From the cell containing the given text, extract its center point as (x, y) coordinate. 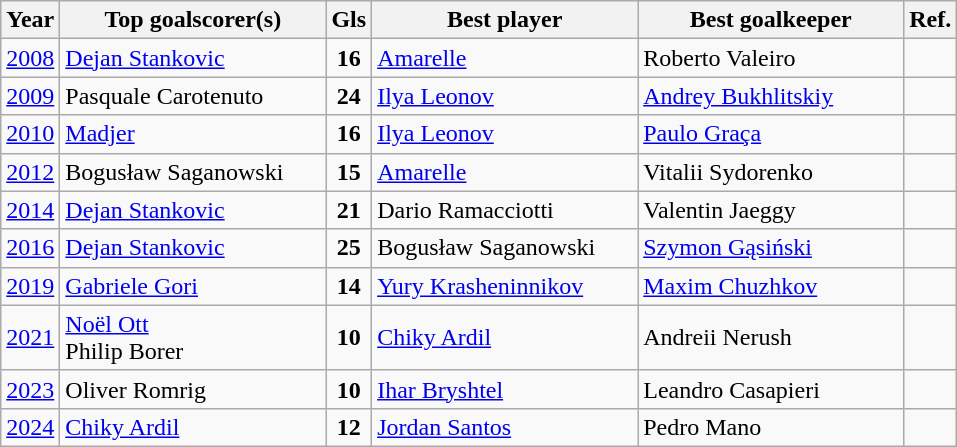
Dario Ramacciotti (505, 210)
2010 (30, 134)
Pedro Mano (771, 427)
Noël Ott Philip Borer (193, 338)
25 (349, 248)
Oliver Romrig (193, 389)
2009 (30, 96)
Gls (349, 20)
Jordan Santos (505, 427)
2012 (30, 172)
Leandro Casapieri (771, 389)
Madjer (193, 134)
2024 (30, 427)
Ref. (930, 20)
Andrey Bukhlitskiy (771, 96)
2016 (30, 248)
Best player (505, 20)
Paulo Graça (771, 134)
21 (349, 210)
2014 (30, 210)
Valentin Jaeggy (771, 210)
2023 (30, 389)
Best goalkeeper (771, 20)
Szymon Gąsiński (771, 248)
2019 (30, 286)
15 (349, 172)
12 (349, 427)
Top goalscorer(s) (193, 20)
Vitalii Sydorenko (771, 172)
Yury Krasheninnikov (505, 286)
Ihar Bryshtel (505, 389)
Andreii Nerush (771, 338)
2021 (30, 338)
24 (349, 96)
Year (30, 20)
Roberto Valeiro (771, 58)
Gabriele Gori (193, 286)
14 (349, 286)
2008 (30, 58)
Pasquale Carotenuto (193, 96)
Maxim Chuzhkov (771, 286)
